Identify which cell holds the provided text, then report its (X, Y) central coordinate. 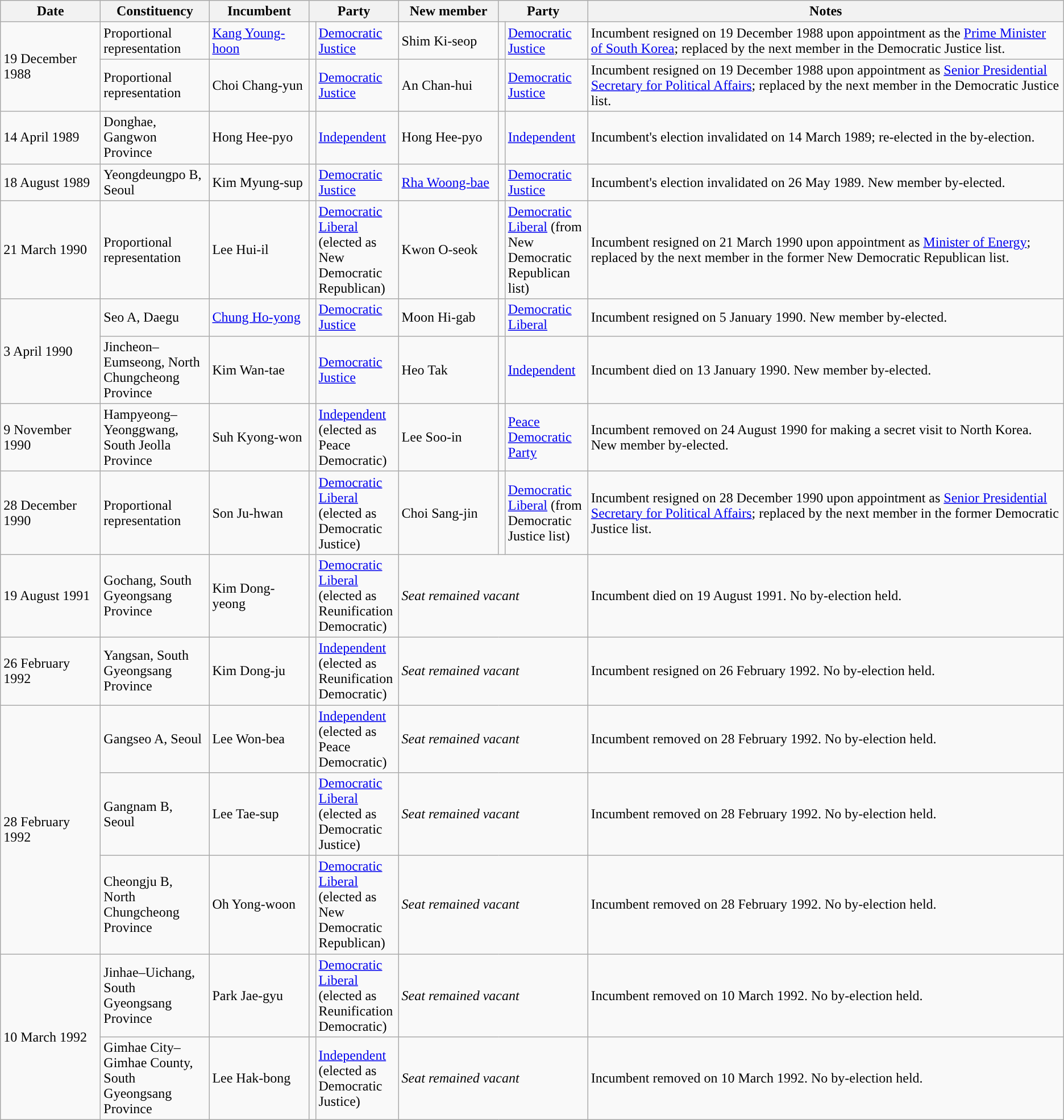
Gangnam B, Seoul (155, 814)
Gimhae City–Gimhae County, South Gyeongsang Province (155, 1079)
Incumbent died on 19 August 1991. No by-election held. (825, 596)
Cheongju B, North Chungcheong Province (155, 905)
Kim Wan-tae (259, 369)
Choi Sang-jin (448, 513)
Incumbent's election invalidated on 14 March 1989; re-elected in the by-election. (825, 138)
Incumbent died on 13 January 1990. New member by-elected. (825, 369)
19 December 1988 (51, 67)
Lee Hak-bong (259, 1079)
9 November 1990 (51, 438)
Heo Tak (448, 369)
Donghae, Gangwon Province (155, 138)
Oh Yong-woon (259, 905)
3 April 1990 (51, 351)
10 March 1992 (51, 1037)
Democratic Liberal (from New Democratic Republican list) (546, 250)
Incumbent resigned on 5 January 1990. New member by-elected. (825, 317)
Notes (825, 11)
Independent (elected as Reunification Democratic) (357, 671)
Suh Kyong-won (259, 438)
Moon Hi-gab (448, 317)
Lee Hui-il (259, 250)
Hampyeong–Yeonggwang, South Jeolla Province (155, 438)
Democratic Liberal (546, 317)
Incumbent resigned on 21 March 1990 upon appointment as Minister of Energy; replaced by the next member in the former New Democratic Republican list. (825, 250)
Independent (elected as Democratic Justice) (357, 1079)
Kang Young-hoon (259, 41)
Incumbent resigned on 26 February 1992. No by-election held. (825, 671)
Chung Ho-yong (259, 317)
Date (51, 11)
26 February 1992 (51, 671)
Lee Won-bea (259, 739)
14 April 1989 (51, 138)
Rha Woong-bae (448, 182)
18 August 1989 (51, 182)
Incumbent (259, 11)
Constituency (155, 11)
Park Jae-gyu (259, 996)
Kim Dong-yeong (259, 596)
Lee Tae-sup (259, 814)
Peace Democratic Party (546, 438)
Kim Dong-ju (259, 671)
Incumbent's election invalidated on 26 May 1989. New member by-elected. (825, 182)
Incumbent removed on 24 August 1990 for making a secret visit to North Korea. New member by-elected. (825, 438)
Seo A, Daegu (155, 317)
21 March 1990 (51, 250)
28 February 1992 (51, 829)
19 August 1991 (51, 596)
Kim Myung-sup (259, 182)
Yeongdeungpo B, Seoul (155, 182)
Lee Soo-in (448, 438)
28 December 1990 (51, 513)
An Chan-hui (448, 85)
Shim Ki-seop (448, 41)
Gangseo A, Seoul (155, 739)
Jincheon–Eumseong, North Chungcheong Province (155, 369)
Democratic Liberal (from Democratic Justice list) (546, 513)
Kwon O-seok (448, 250)
Son Ju-hwan (259, 513)
Jinhae–Uichang, South Gyeongsang Province (155, 996)
New member (448, 11)
Choi Chang-yun (259, 85)
Gochang, South Gyeongsang Province (155, 596)
Yangsan, South Gyeongsang Province (155, 671)
